Locate the cell with the specified text and output its [x, y] center coordinate. 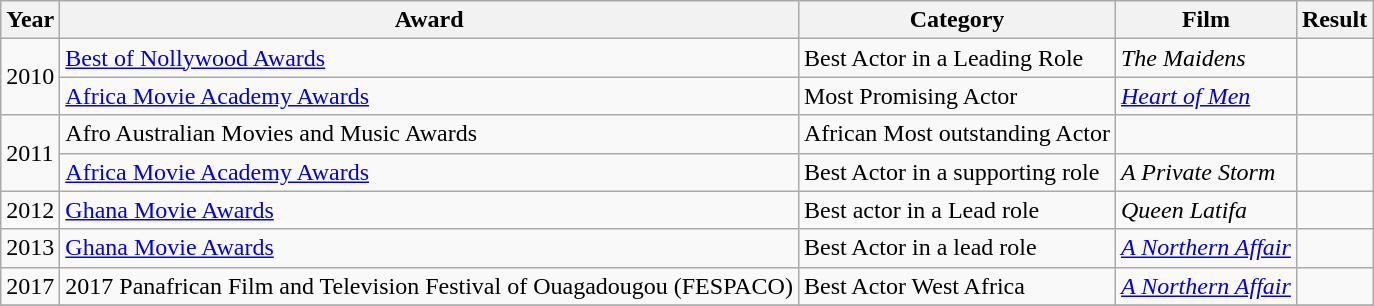
Category [956, 20]
Best Actor in a supporting role [956, 172]
Best actor in a Lead role [956, 210]
2013 [30, 248]
Afro Australian Movies and Music Awards [430, 134]
Best Actor in a lead role [956, 248]
2017 Panafrican Film and Television Festival of Ouagadougou (FESPACO) [430, 286]
2010 [30, 77]
2011 [30, 153]
Award [430, 20]
A Private Storm [1206, 172]
2012 [30, 210]
Year [30, 20]
Result [1334, 20]
African Most outstanding Actor [956, 134]
Best Actor in a Leading Role [956, 58]
Most Promising Actor [956, 96]
Heart of Men [1206, 96]
The Maidens [1206, 58]
Film [1206, 20]
Best of Nollywood Awards [430, 58]
Best Actor West Africa [956, 286]
Queen Latifa [1206, 210]
2017 [30, 286]
